Find where the given text appears and provide that cell's center as (x, y) coordinate. 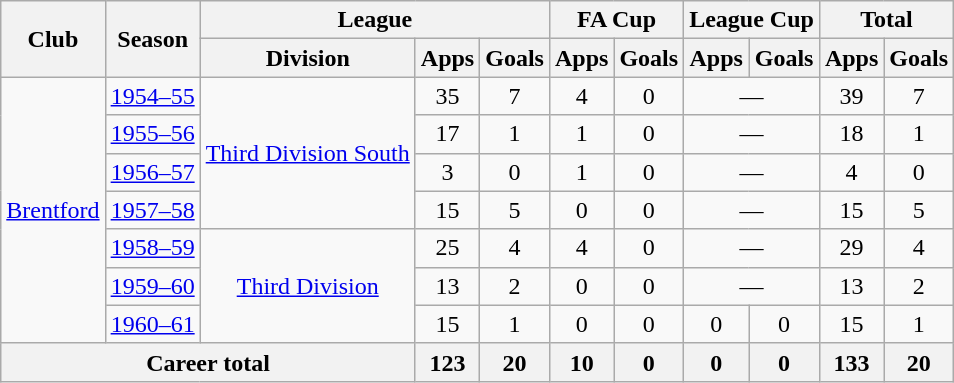
10 (581, 362)
League Cup (752, 20)
35 (447, 96)
3 (447, 172)
Brentford (53, 210)
25 (447, 248)
Season (152, 39)
Division (308, 58)
1957–58 (152, 210)
Total (886, 20)
29 (851, 248)
1956–57 (152, 172)
123 (447, 362)
1959–60 (152, 286)
18 (851, 134)
133 (851, 362)
39 (851, 96)
Third Division South (308, 153)
Third Division (308, 286)
FA Cup (616, 20)
1958–59 (152, 248)
League (374, 20)
1960–61 (152, 324)
17 (447, 134)
1954–55 (152, 96)
1955–56 (152, 134)
Club (53, 39)
Career total (208, 362)
